Find where the given text appears and provide that cell's center as (x, y) coordinate. 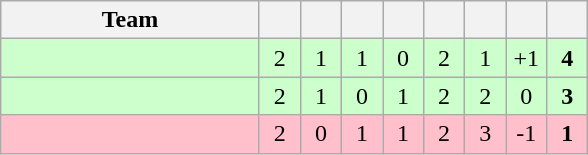
Team (130, 20)
+1 (526, 58)
-1 (526, 134)
4 (568, 58)
